For the text-containing cell, return its midpoint in (X, Y) coordinate format. 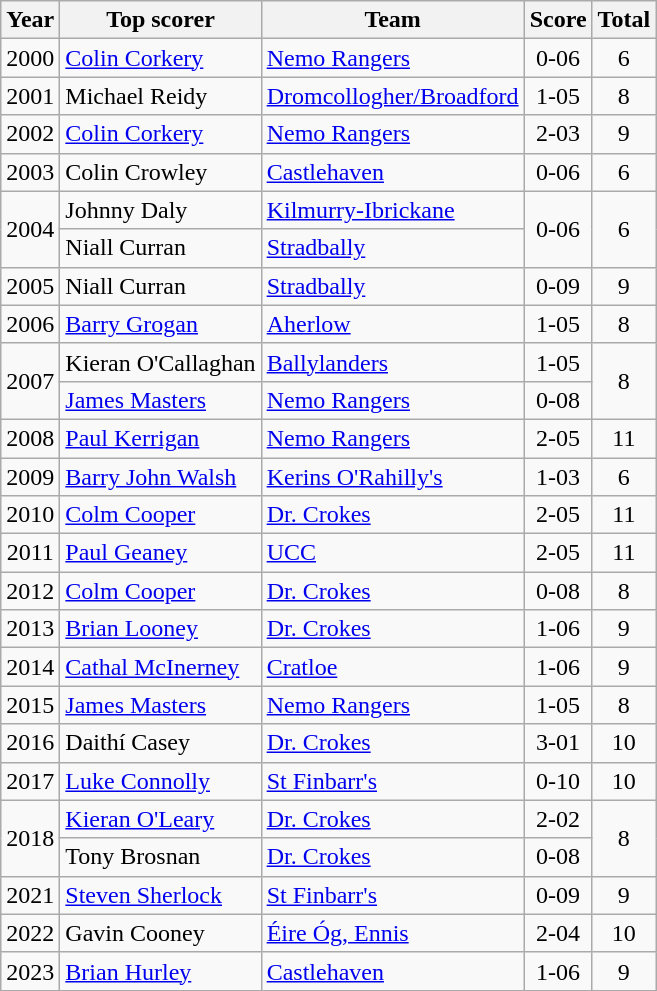
2-02 (558, 819)
Cratloe (392, 667)
2009 (30, 477)
Luke Connolly (160, 781)
2017 (30, 781)
2023 (30, 971)
Paul Geaney (160, 553)
2-04 (558, 933)
2016 (30, 743)
Steven Sherlock (160, 895)
Paul Kerrigan (160, 438)
0-10 (558, 781)
Cathal McInerney (160, 667)
Brian Looney (160, 629)
2002 (30, 134)
Team (392, 20)
2011 (30, 553)
2012 (30, 591)
2022 (30, 933)
Ballylanders (392, 362)
Barry Grogan (160, 324)
Colin Crowley (160, 172)
Kieran O'Callaghan (160, 362)
Score (558, 20)
Kilmurry-Ibrickane (392, 210)
Tony Brosnan (160, 857)
UCC (392, 553)
Brian Hurley (160, 971)
1-03 (558, 477)
Kieran O'Leary (160, 819)
2018 (30, 838)
Dromcollogher/Broadford (392, 96)
2021 (30, 895)
Barry John Walsh (160, 477)
2015 (30, 705)
2005 (30, 286)
2007 (30, 381)
Year (30, 20)
2013 (30, 629)
Michael Reidy (160, 96)
2008 (30, 438)
2004 (30, 229)
Johnny Daly (160, 210)
2014 (30, 667)
Total (624, 20)
3-01 (558, 743)
2000 (30, 58)
Top scorer (160, 20)
2001 (30, 96)
2010 (30, 515)
2003 (30, 172)
Aherlow (392, 324)
Éire Óg, Ennis (392, 933)
2006 (30, 324)
Daithí Casey (160, 743)
2-03 (558, 134)
Kerins O'Rahilly's (392, 477)
Gavin Cooney (160, 933)
